From the cell containing the given text, extract its center point as [x, y] coordinate. 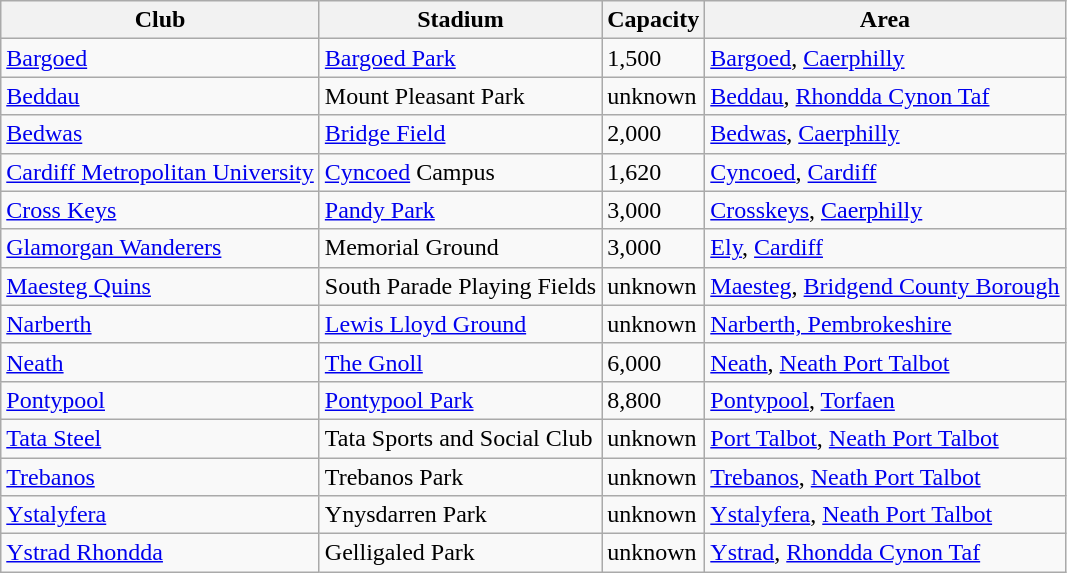
Bridge Field [460, 134]
Capacity [654, 20]
Tata Steel [160, 438]
Narberth, Pembrokeshire [885, 324]
Club [160, 20]
Ystrad Rhondda [160, 553]
Trebanos [160, 477]
Pandy Park [460, 210]
8,800 [654, 400]
Gelligaled Park [460, 553]
Tata Sports and Social Club [460, 438]
Neath, Neath Port Talbot [885, 362]
Bedwas [160, 134]
1,500 [654, 58]
Maesteg, Bridgend County Borough [885, 286]
Area [885, 20]
Narberth [160, 324]
Maesteg Quins [160, 286]
Mount Pleasant Park [460, 96]
Ystalyfera [160, 515]
Glamorgan Wanderers [160, 248]
Crosskeys, Caerphilly [885, 210]
Pontypool, Torfaen [885, 400]
The Gnoll [460, 362]
Cross Keys [160, 210]
Trebanos Park [460, 477]
Lewis Lloyd Ground [460, 324]
Cyncoed Campus [460, 172]
Neath [160, 362]
Ely, Cardiff [885, 248]
Memorial Ground [460, 248]
Stadium [460, 20]
Trebanos, Neath Port Talbot [885, 477]
Cardiff Metropolitan University [160, 172]
Ystrad, Rhondda Cynon Taf [885, 553]
Ystalyfera, Neath Port Talbot [885, 515]
1,620 [654, 172]
Bargoed Park [460, 58]
Pontypool Park [460, 400]
South Parade Playing Fields [460, 286]
Bedwas, Caerphilly [885, 134]
Cyncoed, Cardiff [885, 172]
Port Talbot, Neath Port Talbot [885, 438]
Pontypool [160, 400]
6,000 [654, 362]
Beddau [160, 96]
Bargoed [160, 58]
2,000 [654, 134]
Beddau, Rhondda Cynon Taf [885, 96]
Bargoed, Caerphilly [885, 58]
Ynysdarren Park [460, 515]
